Output the (x, y) coordinate of the center of the cell containing the given text.  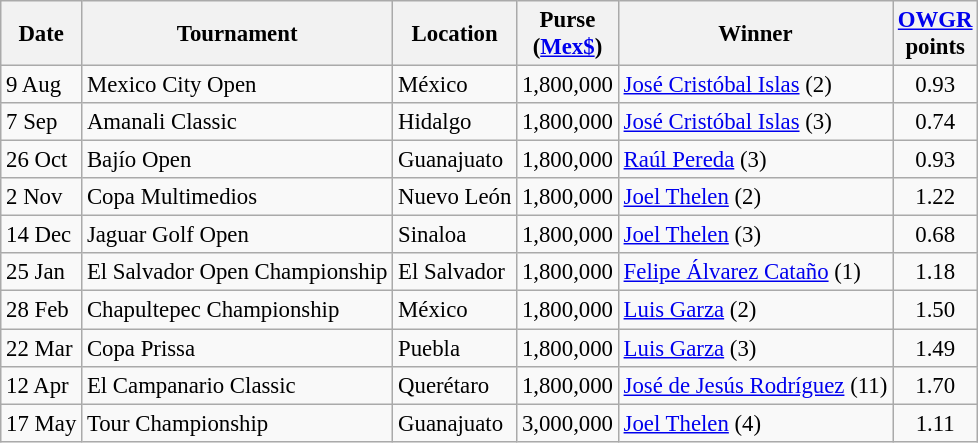
Sinaloa (455, 235)
José Cristóbal Islas (2) (755, 85)
Winner (755, 34)
Joel Thelen (3) (755, 235)
Hidalgo (455, 122)
El Salvador (455, 273)
26 Oct (42, 160)
Bajío Open (238, 160)
Location (455, 34)
1.70 (936, 385)
17 May (42, 423)
25 Jan (42, 273)
1.50 (936, 310)
Purse(Mex$) (568, 34)
Querétaro (455, 385)
Amanali Classic (238, 122)
Puebla (455, 348)
1.18 (936, 273)
Felipe Álvarez Cataño (1) (755, 273)
14 Dec (42, 235)
1.22 (936, 197)
Luis Garza (2) (755, 310)
1.49 (936, 348)
Copa Multimedios (238, 197)
1.11 (936, 423)
Mexico City Open (238, 85)
OWGRpoints (936, 34)
Jaguar Golf Open (238, 235)
0.68 (936, 235)
7 Sep (42, 122)
Date (42, 34)
2 Nov (42, 197)
El Salvador Open Championship (238, 273)
Luis Garza (3) (755, 348)
Chapultepec Championship (238, 310)
Joel Thelen (2) (755, 197)
Raúl Pereda (3) (755, 160)
El Campanario Classic (238, 385)
Tour Championship (238, 423)
Tournament (238, 34)
3,000,000 (568, 423)
9 Aug (42, 85)
José de Jesús Rodríguez (11) (755, 385)
12 Apr (42, 385)
0.74 (936, 122)
José Cristóbal Islas (3) (755, 122)
Copa Prissa (238, 348)
Nuevo León (455, 197)
Joel Thelen (4) (755, 423)
28 Feb (42, 310)
22 Mar (42, 348)
